Extract the (x, y) coordinate from the center of the cell holding the provided text.  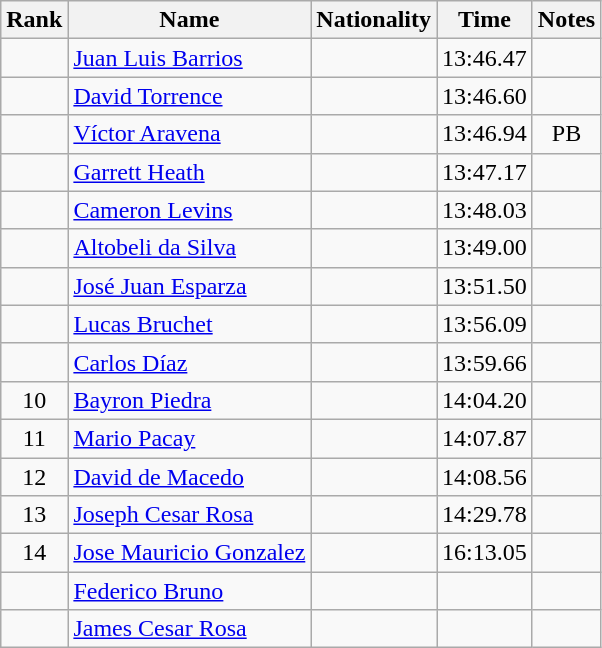
11 (34, 438)
14:04.20 (485, 400)
Federico Bruno (190, 591)
Carlos Díaz (190, 362)
13:46.60 (485, 96)
Jose Mauricio Gonzalez (190, 553)
David Torrence (190, 96)
José Juan Esparza (190, 286)
Lucas Bruchet (190, 324)
Garrett Heath (190, 172)
David de Macedo (190, 477)
13:47.17 (485, 172)
12 (34, 477)
13 (34, 515)
10 (34, 400)
13:46.94 (485, 134)
13:59.66 (485, 362)
Víctor Aravena (190, 134)
Altobeli da Silva (190, 248)
James Cesar Rosa (190, 629)
13:46.47 (485, 58)
Time (485, 20)
Bayron Piedra (190, 400)
13:56.09 (485, 324)
16:13.05 (485, 553)
14 (34, 553)
14:29.78 (485, 515)
13:49.00 (485, 248)
Rank (34, 20)
14:08.56 (485, 477)
Juan Luis Barrios (190, 58)
Mario Pacay (190, 438)
13:51.50 (485, 286)
PB (566, 134)
Joseph Cesar Rosa (190, 515)
Nationality (374, 20)
13:48.03 (485, 210)
Notes (566, 20)
Cameron Levins (190, 210)
Name (190, 20)
14:07.87 (485, 438)
